Return the (X, Y) coordinate for the center point of the cell that contains the specified text.  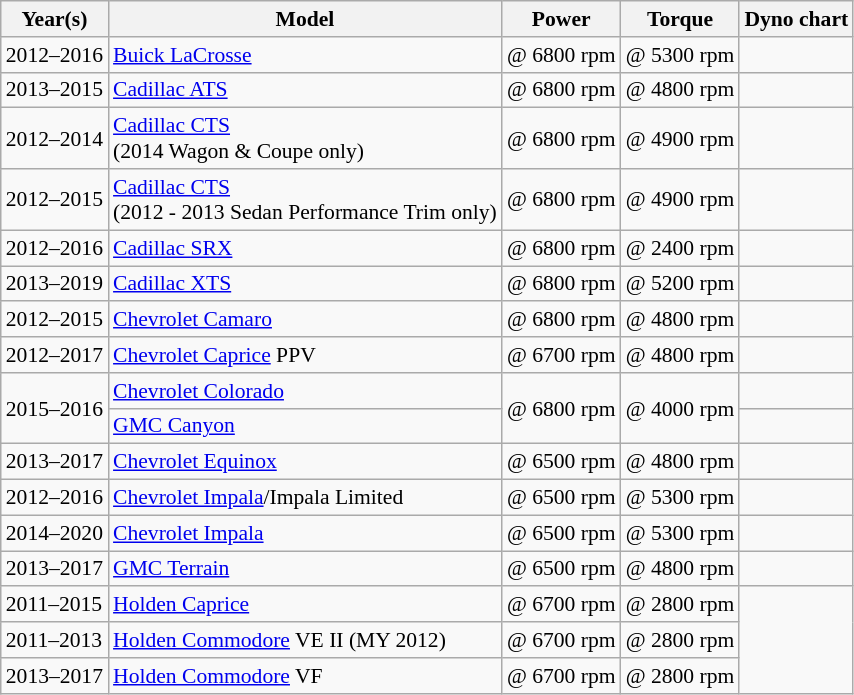
@ 2400 rpm (680, 248)
Chevrolet Impala/Impala Limited (305, 498)
GMC Terrain (305, 569)
Cadillac ATS (305, 90)
2013–2015 (54, 90)
Model (305, 19)
Holden Caprice (305, 605)
Chevrolet Caprice PPV (305, 355)
2015–2016 (54, 408)
Cadillac XTS (305, 284)
Holden Commodore VE II (MY 2012) (305, 640)
Torque (680, 19)
Chevrolet Camaro (305, 320)
2012–2014 (54, 138)
2011–2013 (54, 640)
Cadillac CTS (2012 - 2013 Sedan Performance Trim only) (305, 200)
Holden Commodore VF (305, 676)
Chevrolet Impala (305, 533)
@ 5200 rpm (680, 284)
Cadillac SRX (305, 248)
Chevrolet Colorado (305, 391)
Power (562, 19)
Year(s) (54, 19)
2013–2019 (54, 284)
GMC Canyon (305, 426)
Buick LaCrosse (305, 55)
2011–2015 (54, 605)
Cadillac CTS (2014 Wagon & Coupe only) (305, 138)
Dyno chart (796, 19)
2012–2017 (54, 355)
2014–2020 (54, 533)
@ 4000 rpm (680, 408)
Chevrolet Equinox (305, 462)
